Determine the [X, Y] coordinate at the center of the cell enclosing the given text.  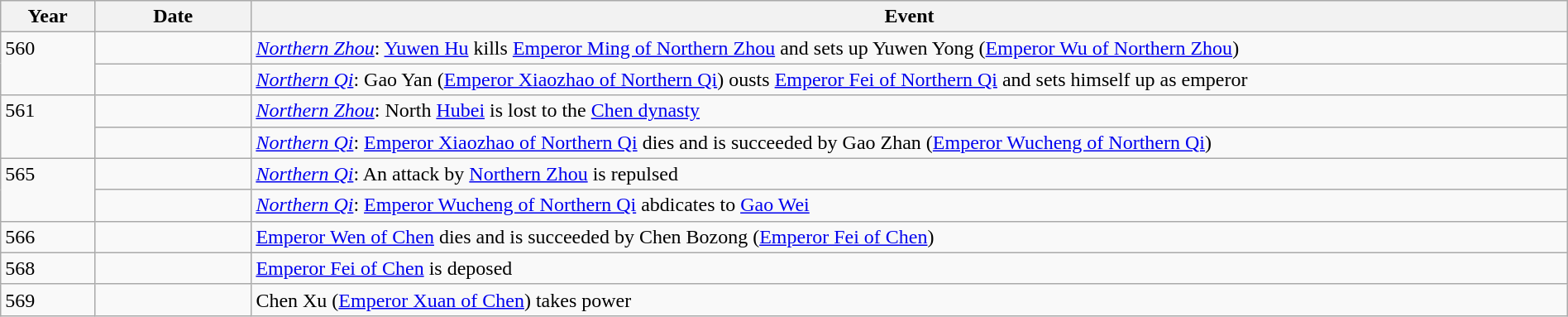
Emperor Fei of Chen is deposed [910, 268]
Northern Zhou: North Hubei is lost to the Chen dynasty [910, 111]
565 [48, 190]
Date [172, 17]
Northern Zhou: Yuwen Hu kills Emperor Ming of Northern Zhou and sets up Yuwen Yong (Emperor Wu of Northern Zhou) [910, 48]
Northern Qi: Emperor Wucheng of Northern Qi abdicates to Gao Wei [910, 205]
Northern Qi: Emperor Xiaozhao of Northern Qi dies and is succeeded by Gao Zhan (Emperor Wucheng of Northern Qi) [910, 142]
Chen Xu (Emperor Xuan of Chen) takes power [910, 300]
560 [48, 64]
566 [48, 237]
568 [48, 268]
Year [48, 17]
Event [910, 17]
Northern Qi: Gao Yan (Emperor Xiaozhao of Northern Qi) ousts Emperor Fei of Northern Qi and sets himself up as emperor [910, 79]
569 [48, 300]
Northern Qi: An attack by Northern Zhou is repulsed [910, 174]
Emperor Wen of Chen dies and is succeeded by Chen Bozong (Emperor Fei of Chen) [910, 237]
561 [48, 127]
